Return [X, Y] of the center of cell containing provided text 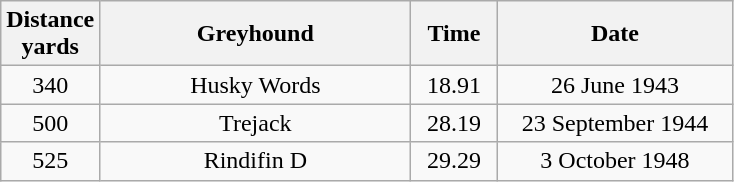
28.19 [454, 123]
29.29 [454, 161]
Date [615, 34]
340 [50, 85]
23 September 1944 [615, 123]
Trejack [256, 123]
Greyhound [256, 34]
Distance yards [50, 34]
Rindifin D [256, 161]
Husky Words [256, 85]
18.91 [454, 85]
3 October 1948 [615, 161]
525 [50, 161]
500 [50, 123]
26 June 1943 [615, 85]
Time [454, 34]
